Search for the cell housing the specified text and yield its [X, Y] center coordinate. 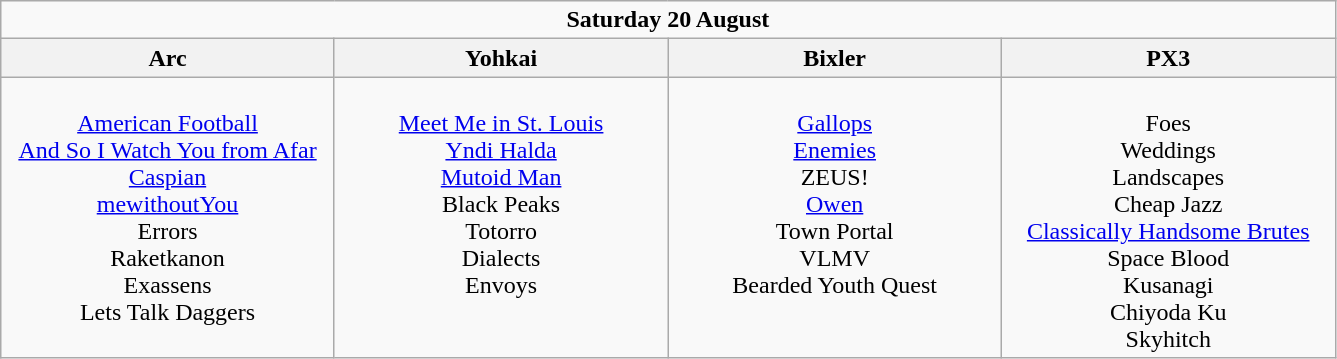
Arc [168, 58]
Saturday 20 August [668, 20]
Yohkai [501, 58]
PX3 [1168, 58]
Bixler [835, 58]
Meet Me in St. Louis Yndi Halda Mutoid Man Black Peaks Totorro Dialects Envoys [501, 218]
Foes Weddings Landscapes Cheap Jazz Classically Handsome Brutes Space Blood Kusanagi Chiyoda Ku Skyhitch [1168, 218]
Gallops Enemies ZEUS! Owen Town Portal VLMV Bearded Youth Quest [835, 218]
American Football And So I Watch You from Afar Caspian mewithoutYou Errors Raketkanon Exassens Lets Talk Daggers [168, 218]
